Find where the given text appears and provide that cell's center as [X, Y] coordinate. 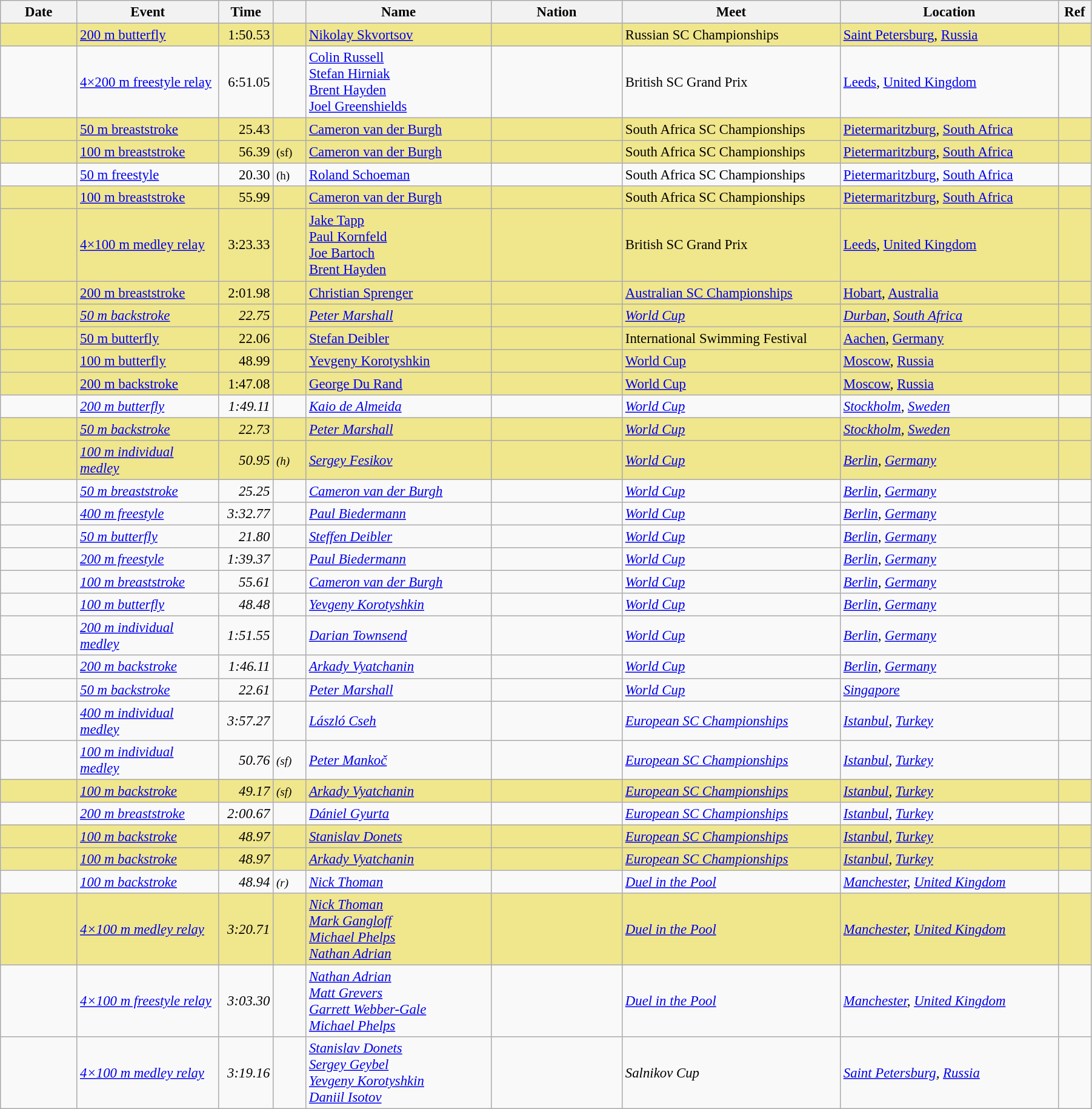
Aachen, Germany [949, 338]
56.39 [246, 152]
6:51.05 [246, 82]
4×100 m freestyle relay [148, 1001]
22.61 [246, 690]
2:00.67 [246, 814]
Stefan Deibler [399, 338]
Location [949, 12]
Nation [557, 12]
1:39.37 [246, 559]
21.80 [246, 537]
48.48 [246, 605]
Russian SC Championships [731, 35]
4×200 m freestyle relay [148, 82]
50 m freestyle [148, 175]
200 m individual medley [148, 636]
Nick Thoman [399, 882]
Meet [731, 12]
25.43 [246, 130]
Australian SC Championships [731, 293]
Roland Schoeman [399, 175]
(r) [290, 882]
3:32.77 [246, 514]
Time [246, 12]
1:47.08 [246, 384]
2:01.98 [246, 293]
49.17 [246, 791]
50.95 [246, 461]
22.73 [246, 429]
László Cseh [399, 721]
Peter Mankoč [399, 760]
Ref [1074, 12]
Date [39, 12]
20.30 [246, 175]
400 m freestyle [148, 514]
Stanislav Donets [399, 836]
3:20.71 [246, 930]
22.75 [246, 315]
Durban, South Africa [949, 315]
Nick ThomanMark GangloffMichael PhelpsNathan Adrian [399, 930]
Name [399, 12]
George Du Rand [399, 384]
25.25 [246, 491]
1:49.11 [246, 407]
55.99 [246, 198]
400 m individual medley [148, 721]
50.76 [246, 760]
22.06 [246, 338]
Sergey Fesikov [399, 461]
Hobart, Australia [949, 293]
Darian Townsend [399, 636]
Nikolay Skvortsov [399, 35]
Steffen Deibler [399, 537]
Singapore [949, 690]
Nathan AdrianMatt GreversGarrett Webber-GaleMichael Phelps [399, 1001]
Event [148, 12]
Salnikov Cup [731, 1073]
International Swimming Festival [731, 338]
200 m freestyle [148, 559]
Christian Sprenger [399, 293]
3:19.16 [246, 1073]
1:50.53 [246, 35]
Dániel Gyurta [399, 814]
Jake TappPaul KornfeldJoe BartochBrent Hayden [399, 245]
55.61 [246, 582]
Kaio de Almeida [399, 407]
3:23.33 [246, 245]
48.94 [246, 882]
1:51.55 [246, 636]
1:46.11 [246, 667]
3:57.27 [246, 721]
3:03.30 [246, 1001]
Stanislav DonetsSergey GeybelYevgeny KorotyshkinDaniil Isotov [399, 1073]
Colin RussellStefan HirniakBrent HaydenJoel Greenshields [399, 82]
48.99 [246, 361]
